Find where the given text appears and provide that cell's center as (x, y) coordinate. 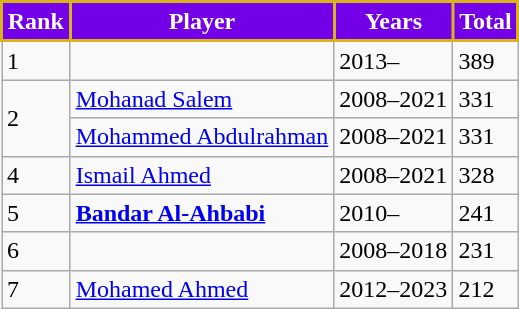
231 (486, 251)
6 (36, 251)
Years (394, 22)
Rank (36, 22)
4 (36, 175)
389 (486, 60)
5 (36, 213)
2008–2018 (394, 251)
Ismail Ahmed (202, 175)
Total (486, 22)
Mohammed Abdulrahman (202, 137)
2010– (394, 213)
328 (486, 175)
2012–2023 (394, 289)
1 (36, 60)
Player (202, 22)
Mohanad Salem (202, 99)
241 (486, 213)
7 (36, 289)
Mohamed Ahmed (202, 289)
Bandar Al-Ahbabi (202, 213)
2013– (394, 60)
212 (486, 289)
2 (36, 118)
